From the cell containing the given text, extract its center point as (x, y) coordinate. 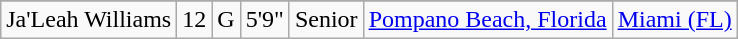
12 (194, 20)
Miami (FL) (674, 20)
G (226, 20)
Pompano Beach, Florida (488, 20)
5'9" (264, 20)
Senior (326, 20)
Ja'Leah Williams (89, 20)
